Extract the (x, y) coordinate from the center of the cell holding the provided text.  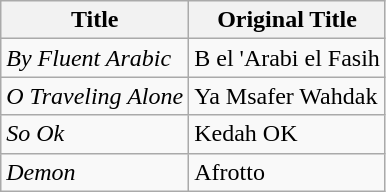
Kedah OK (288, 134)
By Fluent Arabic (95, 58)
Afrotto (288, 172)
Demon (95, 172)
Ya Msafer Wahdak (288, 96)
B el 'Arabi el Fasih (288, 58)
So Ok (95, 134)
O Traveling Alone (95, 96)
Original Title (288, 20)
Title (95, 20)
